Find where the given text appears and provide that cell's center as [X, Y] coordinate. 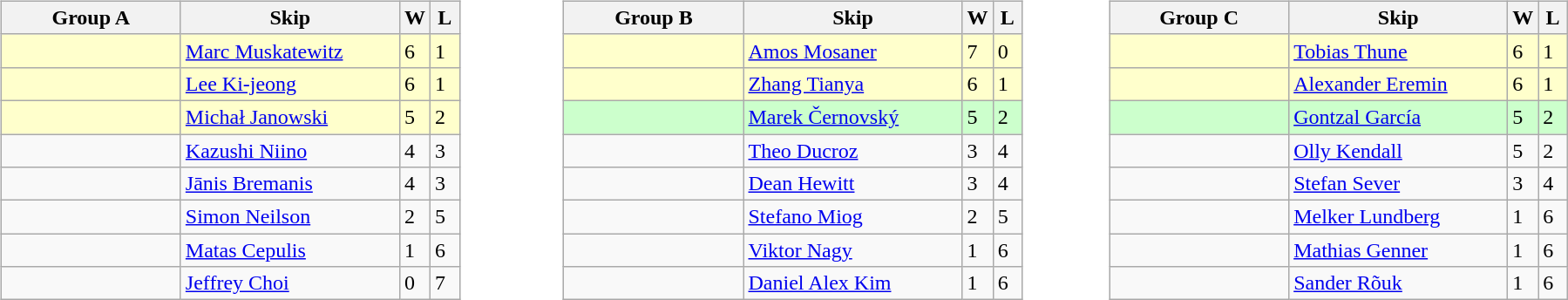
Tobias Thune [1398, 51]
Lee Ki-jeong [289, 84]
Theo Ducroz [852, 151]
Gontzal García [1398, 117]
Group C [1199, 17]
Stefano Miog [852, 217]
Simon Neilson [289, 217]
Viktor Nagy [852, 250]
Sander Rõuk [1398, 283]
Mathias Genner [1398, 250]
Dean Hewitt [852, 184]
Kazushi Niino [289, 151]
Olly Kendall [1398, 151]
Daniel Alex Kim [852, 283]
Stefan Sever [1398, 184]
Marc Muskatewitz [289, 51]
Alexander Eremin [1398, 84]
Melker Lundberg [1398, 217]
Group A [91, 17]
Jeffrey Choi [289, 283]
Zhang Tianya [852, 84]
Matas Cepulis [289, 250]
Group B [654, 17]
Amos Mosaner [852, 51]
Michał Janowski [289, 117]
Marek Černovský [852, 117]
Jānis Bremanis [289, 184]
